For the text-containing cell, return its midpoint in [X, Y] coordinate format. 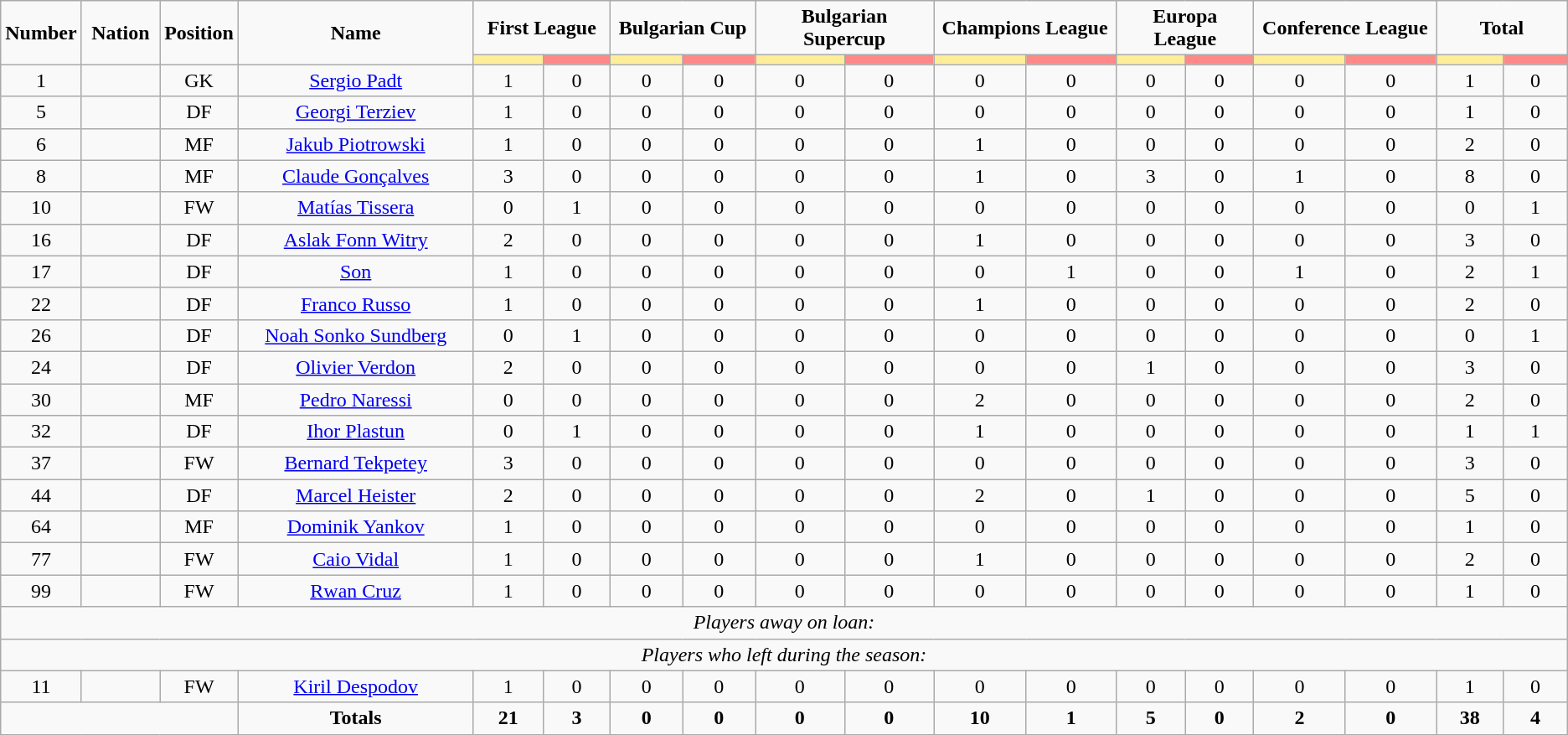
Bernard Tekpetey [355, 463]
17 [41, 272]
Kiril Despodov [355, 686]
64 [41, 527]
22 [41, 303]
4 [1535, 718]
Players who left during the season: [784, 655]
24 [41, 367]
99 [41, 591]
Totals [355, 718]
37 [41, 463]
GK [199, 80]
Jakub Piotrowski [355, 144]
Conference League [1345, 28]
Players away on loan: [784, 623]
Sergio Padt [355, 80]
26 [41, 335]
Aslak Fonn Witry [355, 240]
30 [41, 400]
First League [542, 28]
Matías Tissera [355, 208]
Champions League [1025, 28]
Marcel Heister [355, 495]
16 [41, 240]
Olivier Verdon [355, 367]
44 [41, 495]
Son [355, 272]
6 [41, 144]
Position [199, 33]
32 [41, 432]
Number [41, 33]
Rwan Cruz [355, 591]
Nation [121, 33]
Franco Russo [355, 303]
Dominik Yankov [355, 527]
Total [1502, 28]
Caio Vidal [355, 559]
21 [508, 718]
Bulgarian Cup [683, 28]
Noah Sonko Sundberg [355, 335]
11 [41, 686]
Europa League [1185, 28]
Ihor Plastun [355, 432]
38 [1470, 718]
77 [41, 559]
Claude Gonçalves [355, 176]
Bulgarian Supercup [844, 28]
Pedro Naressi [355, 400]
Georgi Terziev [355, 112]
Name [355, 33]
